Detect which cell encompasses the target text, then output its (X, Y) center coordinate. 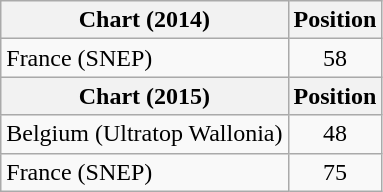
Chart (2014) (144, 20)
58 (335, 58)
Belgium (Ultratop Wallonia) (144, 134)
48 (335, 134)
Chart (2015) (144, 96)
75 (335, 172)
